Return (x, y) of the center of cell containing provided text 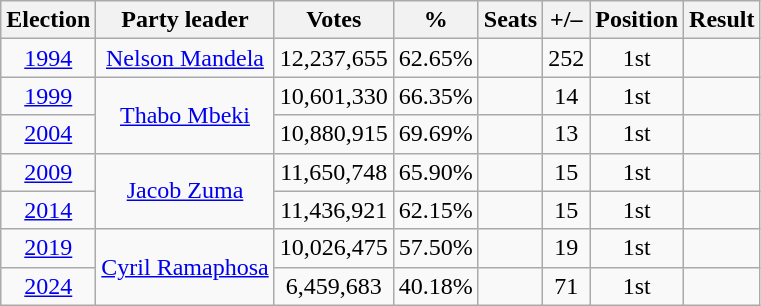
Votes (334, 20)
11,650,748 (334, 172)
62.15% (436, 210)
Thabo Mbeki (185, 115)
62.65% (436, 58)
6,459,683 (334, 286)
10,601,330 (334, 96)
19 (566, 248)
+/– (566, 20)
2009 (48, 172)
12,237,655 (334, 58)
1994 (48, 58)
71 (566, 286)
65.90% (436, 172)
69.69% (436, 134)
57.50% (436, 248)
2004 (48, 134)
14 (566, 96)
2019 (48, 248)
10,026,475 (334, 248)
Result (722, 20)
Position (637, 20)
Nelson Mandela (185, 58)
% (436, 20)
13 (566, 134)
40.18% (436, 286)
66.35% (436, 96)
11,436,921 (334, 210)
Party leader (185, 20)
Seats (510, 20)
Cyril Ramaphosa (185, 267)
1999 (48, 96)
2024 (48, 286)
Jacob Zuma (185, 191)
10,880,915 (334, 134)
2014 (48, 210)
252 (566, 58)
Election (48, 20)
